Pinpoint the cell where the given text exists, returning its [x, y] midpoint coordinate. 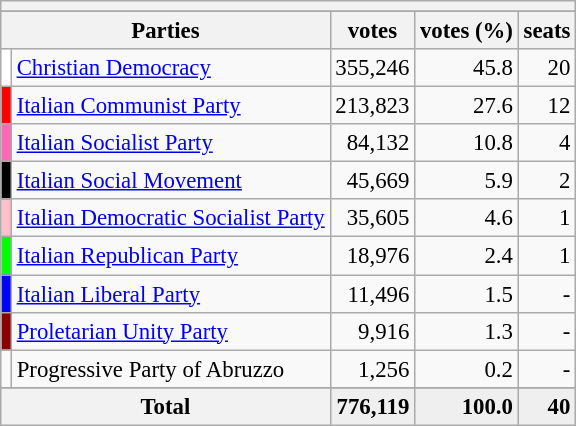
1.3 [467, 331]
20 [546, 68]
Proletarian Unity Party [170, 331]
100.0 [467, 406]
1,256 [372, 369]
776,119 [372, 406]
5.9 [467, 181]
45.8 [467, 68]
Italian Communist Party [170, 106]
2.4 [467, 256]
10.8 [467, 143]
votes (%) [467, 31]
seats [546, 31]
45,669 [372, 181]
2 [546, 181]
Parties [166, 31]
27.6 [467, 106]
4 [546, 143]
Italian Socialist Party [170, 143]
35,605 [372, 219]
213,823 [372, 106]
1.5 [467, 294]
Italian Republican Party [170, 256]
12 [546, 106]
11,496 [372, 294]
355,246 [372, 68]
Italian Social Movement [170, 181]
Italian Democratic Socialist Party [170, 219]
84,132 [372, 143]
Italian Liberal Party [170, 294]
4.6 [467, 219]
Progressive Party of Abruzzo [170, 369]
0.2 [467, 369]
18,976 [372, 256]
Total [166, 406]
9,916 [372, 331]
40 [546, 406]
Christian Democracy [170, 68]
votes [372, 31]
